For the text-containing cell, return its midpoint in (x, y) coordinate format. 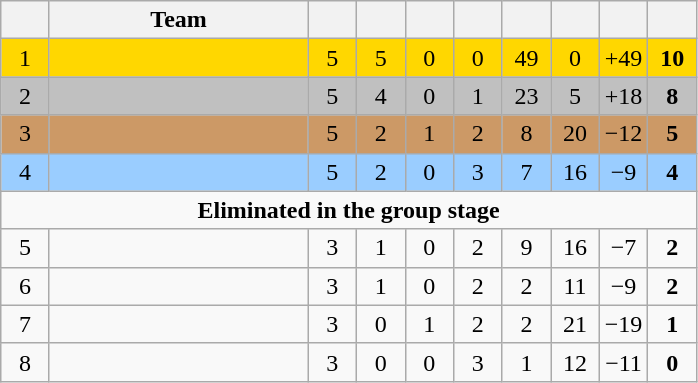
−19 (624, 324)
23 (526, 96)
12 (576, 362)
Eliminated in the group stage (349, 210)
21 (576, 324)
−12 (624, 134)
10 (672, 58)
20 (576, 134)
9 (526, 248)
−7 (624, 248)
+18 (624, 96)
+49 (624, 58)
6 (26, 286)
11 (576, 286)
−11 (624, 362)
Team (178, 20)
49 (526, 58)
